Search for the cell housing the specified text and yield its (X, Y) center coordinate. 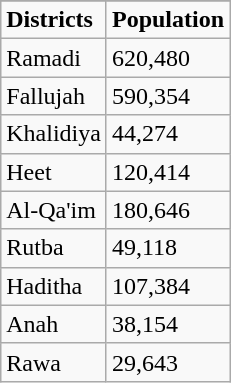
120,414 (168, 172)
Fallujah (54, 96)
49,118 (168, 248)
620,480 (168, 58)
Rawa (54, 362)
29,643 (168, 362)
Anah (54, 324)
Ramadi (54, 58)
Al-Qa'im (54, 210)
Districts (54, 20)
107,384 (168, 286)
180,646 (168, 210)
Heet (54, 172)
590,354 (168, 96)
44,274 (168, 134)
38,154 (168, 324)
Population (168, 20)
Rutba (54, 248)
Haditha (54, 286)
Khalidiya (54, 134)
